Detect which cell encompasses the target text, then output its (x, y) center coordinate. 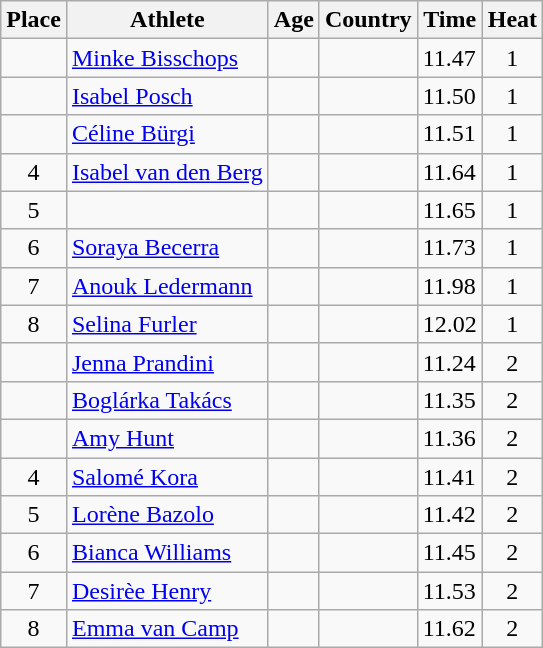
11.24 (450, 362)
Salomé Kora (167, 477)
11.51 (450, 134)
Emma van Camp (167, 629)
Minke Bisschops (167, 58)
11.36 (450, 438)
11.50 (450, 96)
11.47 (450, 58)
11.62 (450, 629)
Boglárka Takács (167, 400)
Soraya Becerra (167, 248)
Desirèe Henry (167, 591)
11.53 (450, 591)
Anouk Ledermann (167, 286)
Lorène Bazolo (167, 515)
Jenna Prandini (167, 362)
12.02 (450, 324)
Time (450, 20)
Athlete (167, 20)
11.98 (450, 286)
11.45 (450, 553)
Country (368, 20)
11.73 (450, 248)
11.35 (450, 400)
11.65 (450, 210)
Selina Furler (167, 324)
11.64 (450, 172)
Place (34, 20)
11.42 (450, 515)
Heat (512, 20)
11.41 (450, 477)
Age (294, 20)
Isabel van den Berg (167, 172)
Isabel Posch (167, 96)
Céline Bürgi (167, 134)
Amy Hunt (167, 438)
Bianca Williams (167, 553)
